Find where the given text appears and provide that cell's center as (x, y) coordinate. 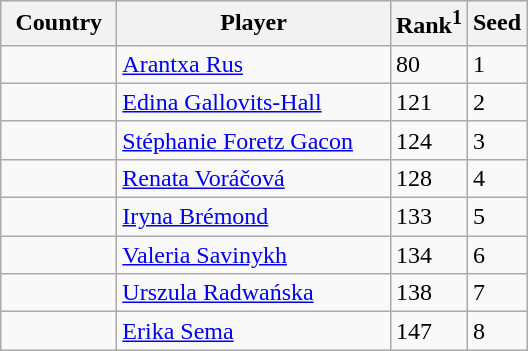
133 (428, 217)
124 (428, 140)
2 (496, 102)
Iryna Brémond (254, 217)
134 (428, 255)
Renata Voráčová (254, 178)
138 (428, 293)
Arantxa Rus (254, 64)
128 (428, 178)
80 (428, 64)
6 (496, 255)
Rank1 (428, 24)
Urszula Radwańska (254, 293)
5 (496, 217)
7 (496, 293)
1 (496, 64)
Player (254, 24)
8 (496, 331)
147 (428, 331)
Seed (496, 24)
Valeria Savinykh (254, 255)
4 (496, 178)
Stéphanie Foretz Gacon (254, 140)
Country (59, 24)
121 (428, 102)
3 (496, 140)
Erika Sema (254, 331)
Edina Gallovits-Hall (254, 102)
